Search for the cell housing the specified text and yield its [x, y] center coordinate. 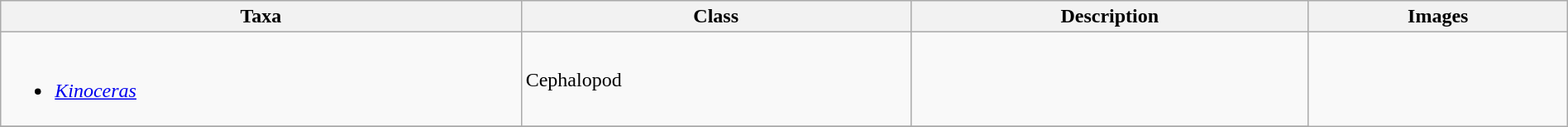
Class [716, 17]
Description [1110, 17]
Images [1437, 17]
Kinoceras [261, 80]
Taxa [261, 17]
Cephalopod [716, 80]
